Determine the [x, y] coordinate at the center of the cell enclosing the given text.  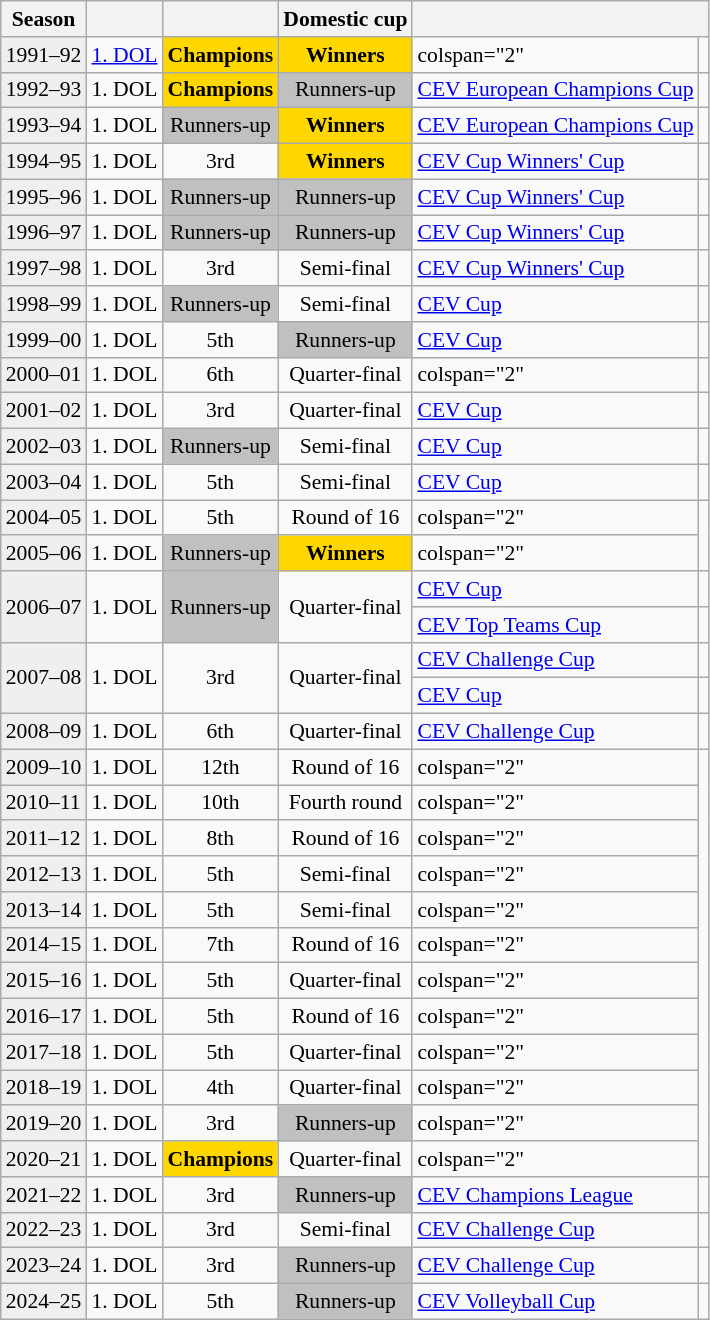
2007–08 [44, 678]
1998–99 [44, 304]
2009–10 [44, 767]
2013–14 [44, 910]
2000–01 [44, 375]
2008–09 [44, 732]
2016–17 [44, 1017]
1999–00 [44, 340]
2004–05 [44, 518]
2002–03 [44, 447]
12th [221, 767]
1996–97 [44, 233]
2005–06 [44, 554]
1992–93 [44, 90]
CEV Volleyball Cup [555, 1302]
7th [221, 945]
2014–15 [44, 945]
2006–07 [44, 606]
2015–16 [44, 981]
2018–19 [44, 1088]
2022–23 [44, 1230]
Domestic cup [345, 19]
CEV Champions League [555, 1195]
2011–12 [44, 839]
2017–18 [44, 1052]
1995–96 [44, 197]
1997–98 [44, 269]
Season [44, 19]
1991–92 [44, 55]
Fourth round [345, 803]
2010–11 [44, 803]
1994–95 [44, 162]
2019–20 [44, 1124]
2001–02 [44, 411]
10th [221, 803]
2021–22 [44, 1195]
8th [221, 839]
2020–21 [44, 1159]
CEV Top Teams Cup [555, 625]
2003–04 [44, 482]
2023–24 [44, 1266]
4th [221, 1088]
1993–94 [44, 126]
2012–13 [44, 874]
2024–25 [44, 1302]
